Extract the (X, Y) coordinate from the center of the cell holding the provided text.  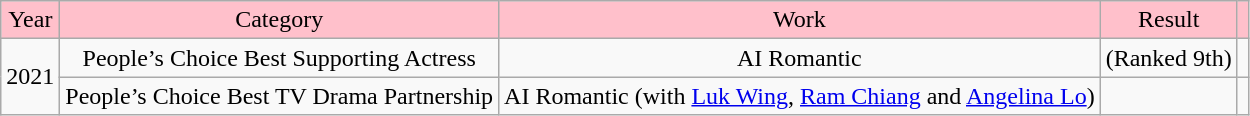
Result (1168, 20)
(Ranked 9th) (1168, 58)
AI Romantic (with Luk Wing, Ram Chiang and Angelina Lo) (800, 96)
People’s Choice Best Supporting Actress (280, 58)
People’s Choice Best TV Drama Partnership (280, 96)
Work (800, 20)
2021 (30, 77)
Category (280, 20)
AI Romantic (800, 58)
Year (30, 20)
